Output the [X, Y] coordinate of the center of the cell containing the given text.  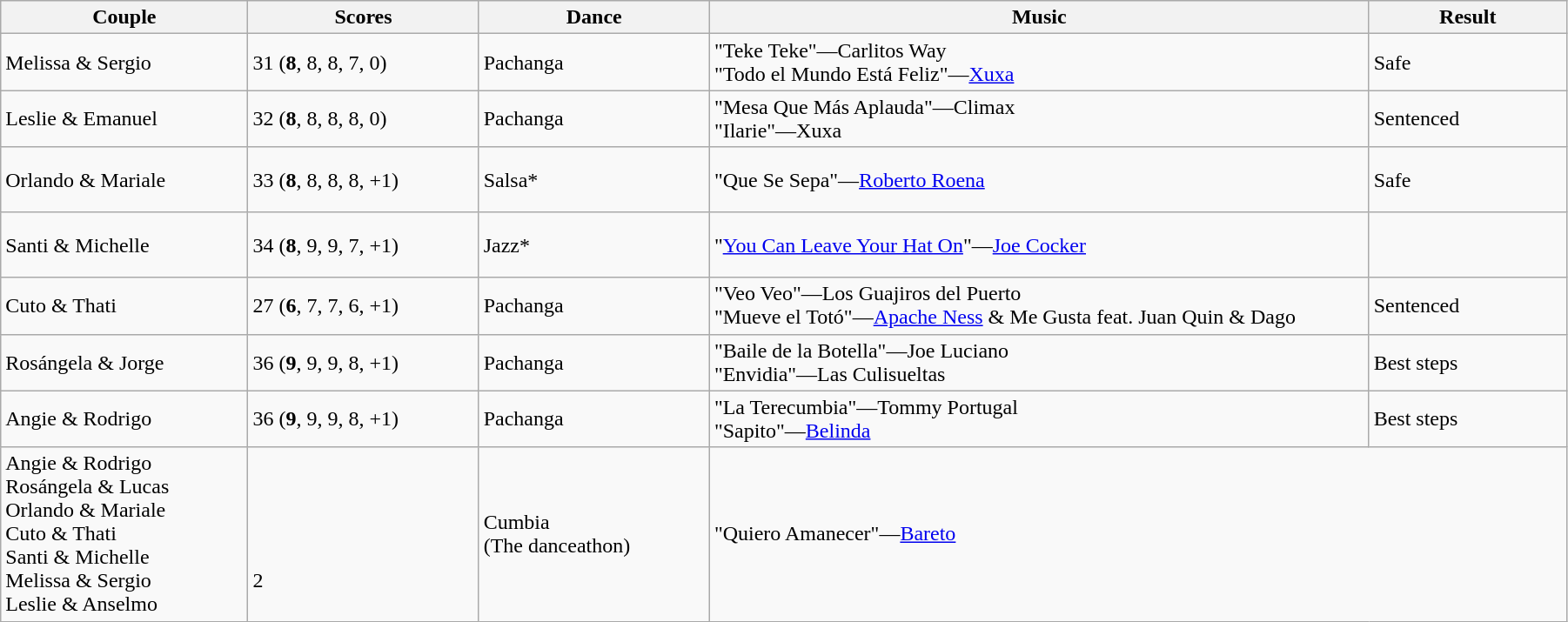
"Veo Veo"—Los Guajiros del Puerto"Mueve el Totó"—Apache Ness & Me Gusta feat. Juan Quin & Dago [1039, 306]
Angie & RodrigoRosángela & LucasOrlando & MarialeCuto & ThatiSanti & MichelleMelissa & SergioLeslie & Anselmo [124, 534]
Cumbia(The danceathon) [593, 534]
Jazz* [593, 245]
"Teke Teke"—Carlitos Way"Todo el Mundo Está Feliz"—Xuxa [1039, 63]
"You Can Leave Your Hat On"—Joe Cocker [1039, 245]
Result [1467, 17]
Dance [593, 17]
27 (6, 7, 7, 6, +1) [364, 306]
Rosángela & Jorge [124, 362]
"Mesa Que Más Aplauda"—Climax"Ilarie"—Xuxa [1039, 118]
34 (8, 9, 9, 7, +1) [364, 245]
Santi & Michelle [124, 245]
Melissa & Sergio [124, 63]
Salsa* [593, 179]
32 (8, 8, 8, 8, 0) [364, 118]
Orlando & Mariale [124, 179]
33 (8, 8, 8, 8, +1) [364, 179]
Cuto & Thati [124, 306]
Angie & Rodrigo [124, 419]
Leslie & Emanuel [124, 118]
Music [1039, 17]
31 (8, 8, 8, 7, 0) [364, 63]
"Quiero Amanecer"—Bareto [1138, 534]
"La Terecumbia"—Tommy Portugal"Sapito"—Belinda [1039, 419]
2 [364, 534]
"Que Se Sepa"—Roberto Roena [1039, 179]
Scores [364, 17]
Couple [124, 17]
"Baile de la Botella"—Joe Luciano"Envidia"—Las Culisueltas [1039, 362]
